Output the (x, y) coordinate of the center of the cell containing the given text.  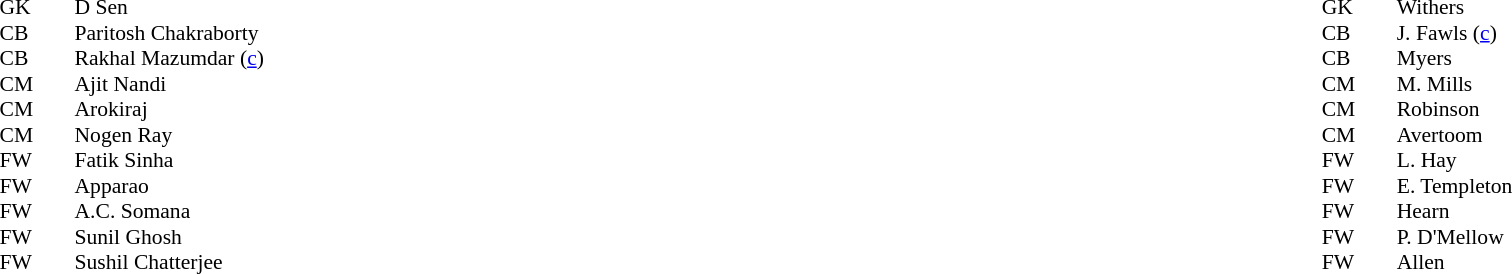
Sunil Ghosh (168, 237)
Ajit Nandi (168, 84)
A.C. Somana (168, 211)
Paritosh Chakraborty (168, 33)
Fatik Sinha (168, 161)
Apparao (168, 186)
Rakhal Mazumdar (c) (168, 59)
Nogen Ray (168, 135)
Arokiraj (168, 109)
